Determine the [X, Y] coordinate at the center of the cell enclosing the given text.  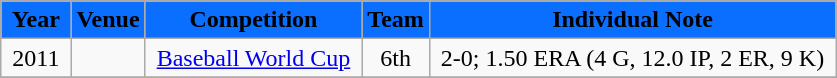
6th [396, 58]
Venue [108, 20]
2011 [36, 58]
2-0; 1.50 ERA (4 G, 12.0 IP, 2 ER, 9 K) [632, 58]
Team [396, 20]
Individual Note [632, 20]
Competition [254, 20]
Year [36, 20]
Baseball World Cup [254, 58]
